Return the [X, Y] coordinate for the center point of the cell that contains the specified text.  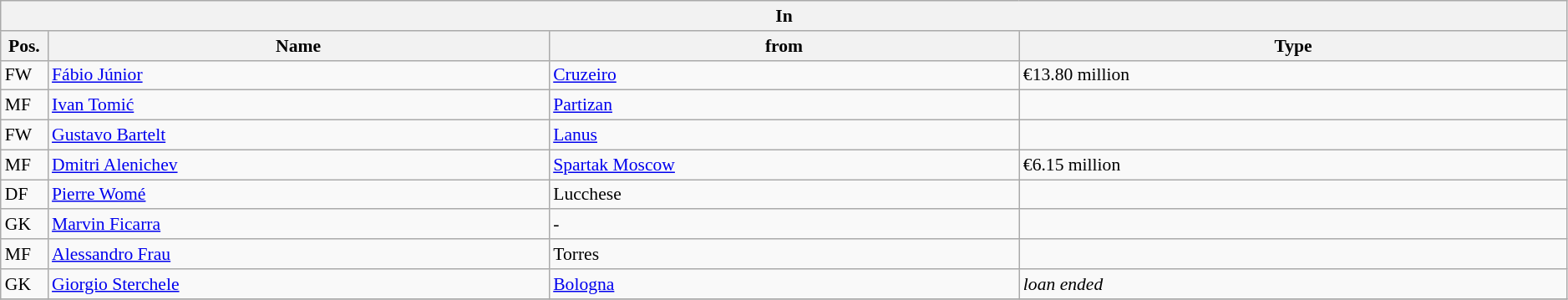
Pos. [24, 46]
€6.15 million [1293, 165]
Giorgio Sterchele [298, 284]
Fábio Júnior [298, 75]
loan ended [1293, 284]
Cruzeiro [784, 75]
Torres [784, 254]
from [784, 46]
Spartak Moscow [784, 165]
- [784, 225]
Partizan [784, 105]
€13.80 million [1293, 75]
Marvin Ficarra [298, 225]
Pierre Womé [298, 195]
Lanus [784, 135]
Ivan Tomić [298, 105]
Alessandro Frau [298, 254]
Bologna [784, 284]
Lucchese [784, 195]
DF [24, 195]
Dmitri Alenichev [298, 165]
Gustavo Bartelt [298, 135]
In [784, 16]
Name [298, 46]
Type [1293, 46]
